Detect which cell encompasses the target text, then output its [X, Y] center coordinate. 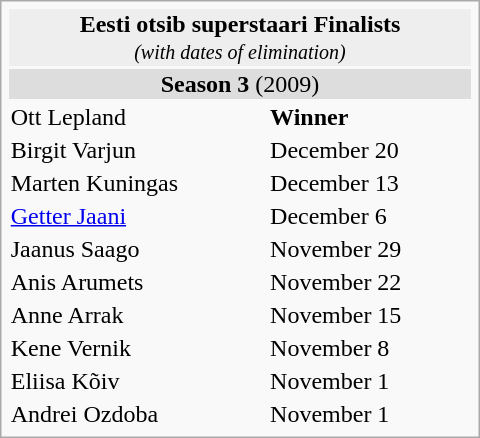
Anis Arumets [137, 282]
Kene Vernik [137, 348]
Season 3 (2009) [240, 84]
Jaanus Saago [137, 249]
November 8 [370, 348]
Ott Lepland [137, 117]
Eliisa Kõiv [137, 381]
Winner [370, 117]
Birgit Varjun [137, 150]
December 20 [370, 150]
November 15 [370, 315]
Getter Jaani [137, 216]
December 13 [370, 183]
December 6 [370, 216]
November 29 [370, 249]
Marten Kuningas [137, 183]
Anne Arrak [137, 315]
Andrei Ozdoba [137, 414]
Eesti otsib superstaari Finalists(with dates of elimination) [240, 38]
November 22 [370, 282]
